Return (X, Y) of the center of cell containing provided text 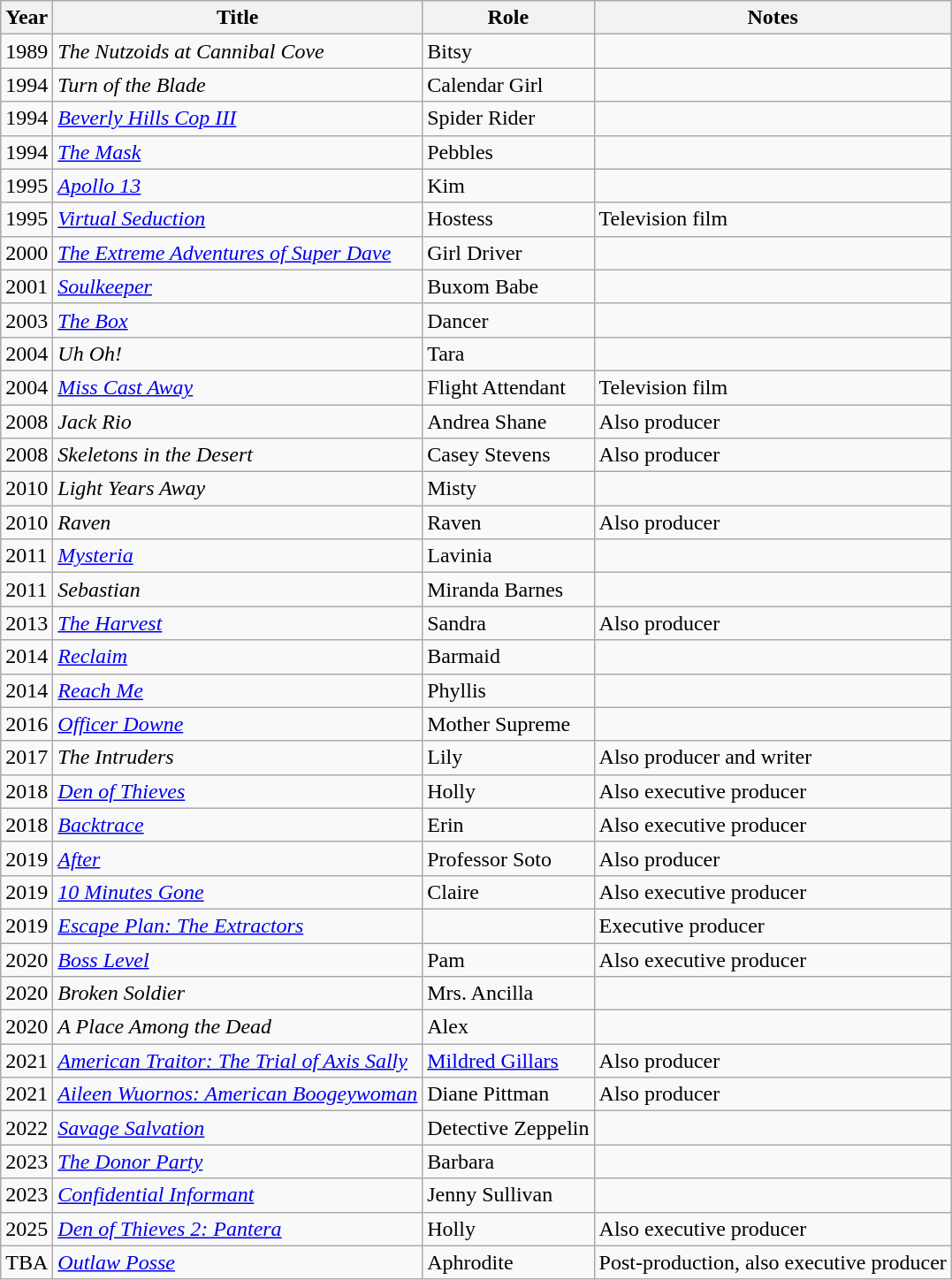
2025 (27, 1229)
Den of Thieves 2: Pantera (238, 1229)
Uh Oh! (238, 354)
2017 (27, 758)
Mildred Gillars (508, 1061)
Claire (508, 892)
Soulkeeper (238, 286)
The Mask (238, 152)
Professor Soto (508, 858)
Post-production, also executive producer (773, 1262)
The Intruders (238, 758)
Dancer (508, 320)
Role (508, 18)
The Nutzoids at Cannibal Cove (238, 51)
Girl Driver (508, 253)
American Traitor: The Trial of Axis Sally (238, 1061)
Apollo 13 (238, 186)
The Harvest (238, 623)
After (238, 858)
Tara (508, 354)
Flight Attendant (508, 387)
Pam (508, 959)
Virtual Seduction (238, 219)
Barbara (508, 1162)
Phyllis (508, 690)
Miss Cast Away (238, 387)
Skeletons in the Desert (238, 455)
Reclaim (238, 657)
Reach Me (238, 690)
Diane Pittman (508, 1094)
Escape Plan: The Extractors (238, 926)
Title (238, 18)
Lily (508, 758)
Officer Downe (238, 724)
Hostess (508, 219)
Alex (508, 1027)
2000 (27, 253)
Broken Soldier (238, 994)
Miranda Barnes (508, 590)
Executive producer (773, 926)
A Place Among the Dead (238, 1027)
Jack Rio (238, 422)
Mother Supreme (508, 724)
Erin (508, 825)
2001 (27, 286)
10 Minutes Gone (238, 892)
The Donor Party (238, 1162)
Notes (773, 18)
Buxom Babe (508, 286)
Bitsy (508, 51)
Also producer and writer (773, 758)
2013 (27, 623)
Sandra (508, 623)
Sebastian (238, 590)
Savage Salvation (238, 1128)
Spider Rider (508, 118)
2022 (27, 1128)
2016 (27, 724)
Backtrace (238, 825)
Turn of the Blade (238, 85)
Kim (508, 186)
Detective Zeppelin (508, 1128)
Den of Thieves (238, 791)
Mysteria (238, 556)
The Box (238, 320)
Pebbles (508, 152)
Mrs. Ancilla (508, 994)
Beverly Hills Cop III (238, 118)
Calendar Girl (508, 85)
Andrea Shane (508, 422)
Lavinia (508, 556)
The Extreme Adventures of Super Dave (238, 253)
Aphrodite (508, 1262)
Confidential Informant (238, 1195)
Boss Level (238, 959)
TBA (27, 1262)
Outlaw Posse (238, 1262)
Misty (508, 489)
Aileen Wuornos: American Boogeywoman (238, 1094)
Year (27, 18)
1989 (27, 51)
Jenny Sullivan (508, 1195)
Barmaid (508, 657)
2003 (27, 320)
Light Years Away (238, 489)
Casey Stevens (508, 455)
